From the cell containing the given text, extract its center point as [x, y] coordinate. 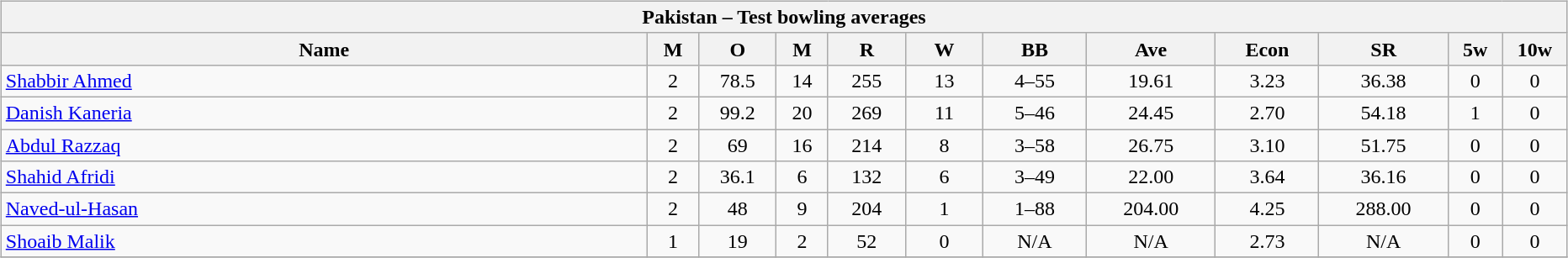
204 [866, 209]
Ave [1151, 49]
48 [738, 209]
99.2 [738, 113]
3.10 [1267, 145]
26.75 [1151, 145]
255 [866, 81]
14 [803, 81]
Shoaib Malik [324, 241]
3.23 [1267, 81]
5–46 [1035, 113]
22.00 [1151, 177]
BB [1035, 49]
19 [738, 241]
36.16 [1384, 177]
W [944, 49]
Econ [1267, 49]
24.45 [1151, 113]
8 [944, 145]
13 [944, 81]
288.00 [1384, 209]
3.64 [1267, 177]
11 [944, 113]
20 [803, 113]
16 [803, 145]
Pakistan – Test bowling averages [784, 17]
2.73 [1267, 241]
3–58 [1035, 145]
2.70 [1267, 113]
52 [866, 241]
9 [803, 209]
51.75 [1384, 145]
54.18 [1384, 113]
1–88 [1035, 209]
204.00 [1151, 209]
Name [324, 49]
5w [1475, 49]
4–55 [1035, 81]
132 [866, 177]
36.38 [1384, 81]
Shabbir Ahmed [324, 81]
36.1 [738, 177]
Danish Kaneria [324, 113]
Abdul Razzaq [324, 145]
19.61 [1151, 81]
Shahid Afridi [324, 177]
10w [1534, 49]
78.5 [738, 81]
69 [738, 145]
3–49 [1035, 177]
SR [1384, 49]
4.25 [1267, 209]
Naved-ul-Hasan [324, 209]
269 [866, 113]
O [738, 49]
R [866, 49]
214 [866, 145]
